Find where the given text appears and provide that cell's center as [X, Y] coordinate. 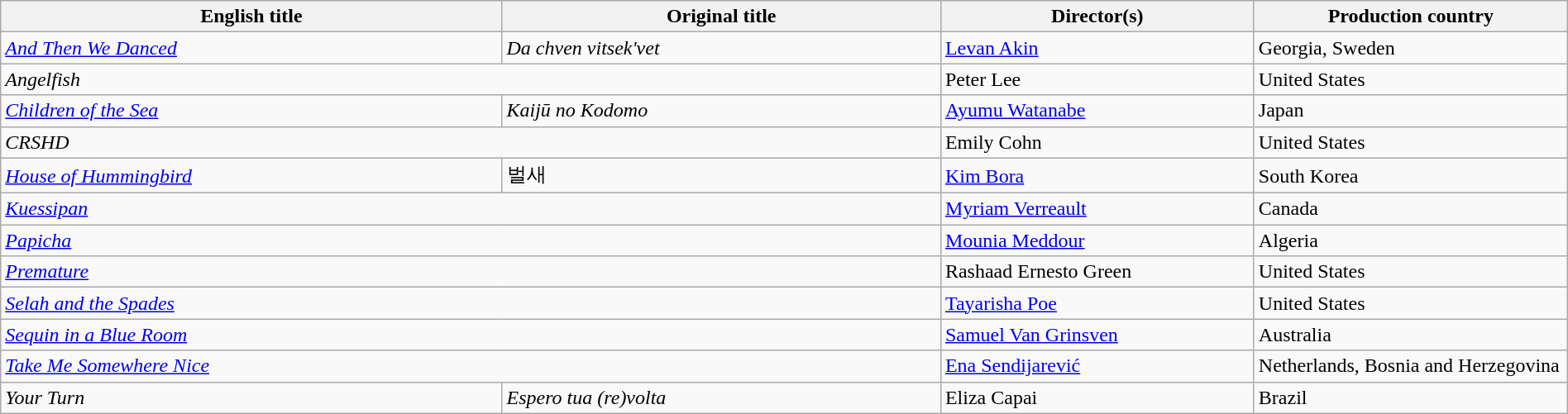
Australia [1411, 335]
Premature [471, 272]
Mounia Meddour [1097, 240]
Ena Sendijarević [1097, 366]
And Then We Danced [251, 48]
Myriam Verreault [1097, 209]
Canada [1411, 209]
Rashaad Ernesto Green [1097, 272]
Brazil [1411, 397]
Kim Bora [1097, 175]
Kaijū no Kodomo [721, 111]
English title [251, 17]
Production country [1411, 17]
Tayarisha Poe [1097, 303]
Take Me Somewhere Nice [471, 366]
Emily Cohn [1097, 142]
Kuessipan [471, 209]
Netherlands, Bosnia and Herzegovina [1411, 366]
Da chven vitsek'vet [721, 48]
Angelfish [471, 79]
Georgia, Sweden [1411, 48]
Children of the Sea [251, 111]
Papicha [471, 240]
Your Turn [251, 397]
Japan [1411, 111]
Director(s) [1097, 17]
벌새 [721, 175]
Samuel Van Grinsven [1097, 335]
Selah and the Spades [471, 303]
Algeria [1411, 240]
House of Hummingbird [251, 175]
Ayumu Watanabe [1097, 111]
Espero tua (re)volta [721, 397]
Levan Akin [1097, 48]
South Korea [1411, 175]
Sequin in a Blue Room [471, 335]
CRSHD [471, 142]
Eliza Capai [1097, 397]
Original title [721, 17]
Peter Lee [1097, 79]
